Provide the [X, Y] coordinate of the cell's center where the given text is located.  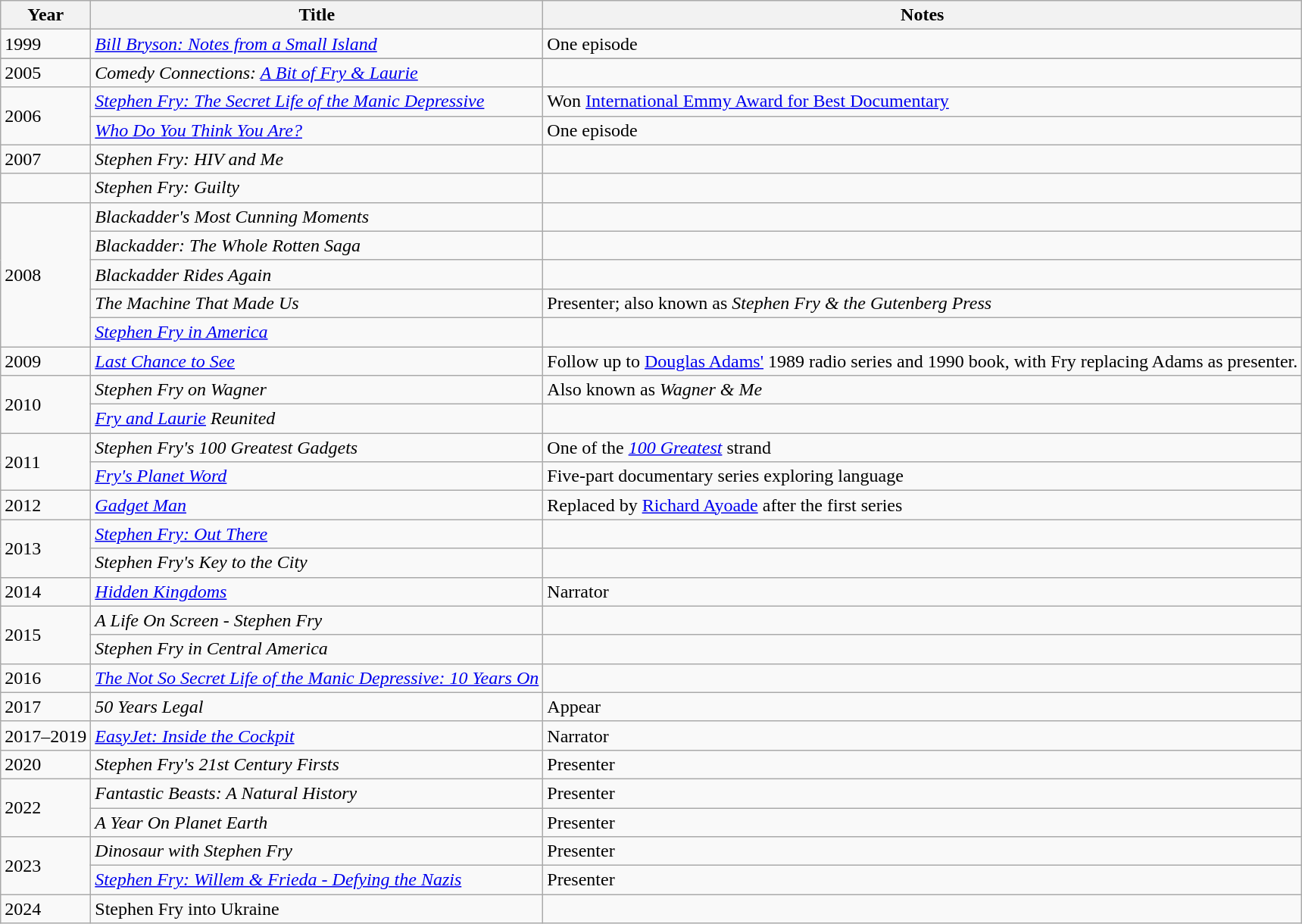
Blackadder: The Whole Rotten Saga [317, 245]
Notes [923, 15]
Presenter; also known as Stephen Fry & the Gutenberg Press [923, 303]
2020 [45, 764]
Blackadder's Most Cunning Moments [317, 217]
Replaced by Richard Ayoade after the first series [923, 505]
Also known as Wagner & Me [923, 390]
Stephen Fry: Out There [317, 534]
Fantastic Beasts: A Natural History [317, 793]
2011 [45, 462]
A Life On Screen - Stephen Fry [317, 620]
Who Do You Think You Are? [317, 130]
Title [317, 15]
Stephen Fry's 100 Greatest Gadgets [317, 448]
2015 [45, 635]
Fry's Planet Word [317, 476]
Bill Bryson: Notes from a Small Island [317, 44]
Won International Emmy Award for Best Documentary [923, 101]
Stephen Fry: Willem & Frieda - Defying the Nazis [317, 880]
2007 [45, 159]
Dinosaur with Stephen Fry [317, 851]
EasyJet: Inside the Cockpit [317, 735]
2006 [45, 116]
The Machine That Made Us [317, 303]
One of the 100 Greatest strand [923, 448]
A Year On Planet Earth [317, 822]
2016 [45, 678]
Stephen Fry's 21st Century Firsts [317, 764]
Year [45, 15]
2012 [45, 505]
Comedy Connections: A Bit of Fry & Laurie [317, 73]
1999 [45, 44]
2010 [45, 404]
Stephen Fry on Wagner [317, 390]
Stephen Fry in America [317, 332]
2024 [45, 909]
2008 [45, 274]
Last Chance to See [317, 361]
2023 [45, 866]
50 Years Legal [317, 707]
The Not So Secret Life of the Manic Depressive: 10 Years On [317, 678]
Stephen Fry: HIV and Me [317, 159]
Appear [923, 707]
2017–2019 [45, 735]
2009 [45, 361]
Stephen Fry: The Secret Life of the Manic Depressive [317, 101]
Blackadder Rides Again [317, 274]
Hidden Kingdoms [317, 592]
Stephen Fry in Central America [317, 649]
2013 [45, 548]
Five-part documentary series exploring language [923, 476]
Stephen Fry into Ukraine [317, 909]
2017 [45, 707]
2005 [45, 73]
2014 [45, 592]
Follow up to Douglas Adams' 1989 radio series and 1990 book, with Fry replacing Adams as presenter. [923, 361]
Gadget Man [317, 505]
2022 [45, 807]
Fry and Laurie Reunited [317, 419]
Stephen Fry's Key to the City [317, 563]
Stephen Fry: Guilty [317, 188]
